Return the (X, Y) coordinate for the center point of the cell that contains the specified text.  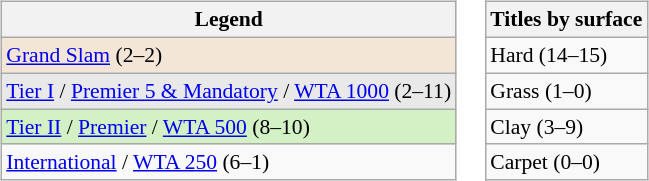
International / WTA 250 (6–1) (228, 162)
Grass (1–0) (566, 91)
Carpet (0–0) (566, 162)
Clay (3–9) (566, 127)
Grand Slam (2–2) (228, 55)
Legend (228, 20)
Tier II / Premier / WTA 500 (8–10) (228, 127)
Titles by surface (566, 20)
Hard (14–15) (566, 55)
Tier I / Premier 5 & Mandatory / WTA 1000 (2–11) (228, 91)
